Pinpoint the cell where the given text exists, returning its [X, Y] midpoint coordinate. 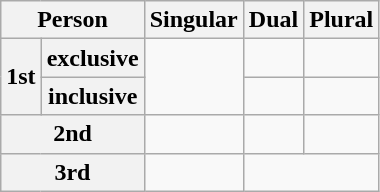
Person [72, 20]
inclusive [92, 96]
exclusive [92, 58]
Dual [273, 20]
3rd [72, 172]
Plural [342, 20]
2nd [72, 134]
Singular [194, 20]
1st [21, 77]
